Return the [X, Y] coordinate for the center point of the cell that contains the specified text.  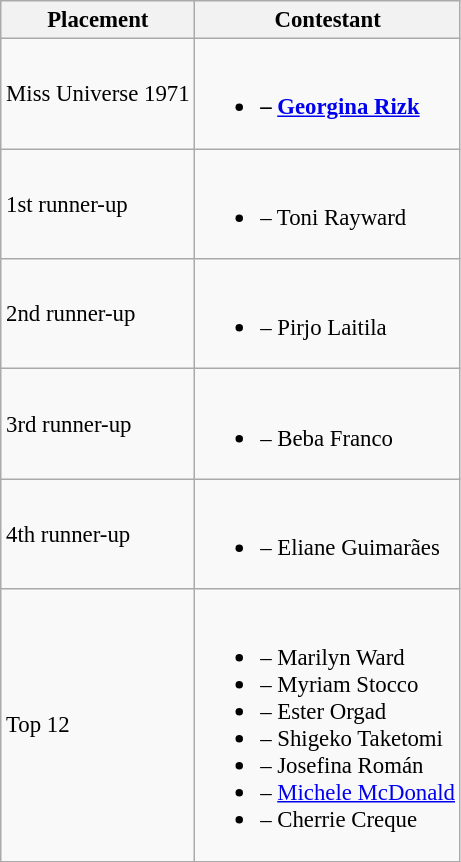
– Beba Franco [328, 424]
3rd runner-up [98, 424]
Contestant [328, 20]
Miss Universe 1971 [98, 94]
1st runner-up [98, 204]
2nd runner-up [98, 314]
– Toni Rayward [328, 204]
4th runner-up [98, 534]
– Eliane Guimarães [328, 534]
– Georgina Rizk [328, 94]
Top 12 [98, 725]
Placement [98, 20]
– Marilyn Ward – Myriam Stocco – Ester Orgad – Shigeko Taketomi – Josefina Román – Michele McDonald – Cherrie Creque [328, 725]
– Pirjo Laitila [328, 314]
